Search for the cell housing the specified text and yield its (x, y) center coordinate. 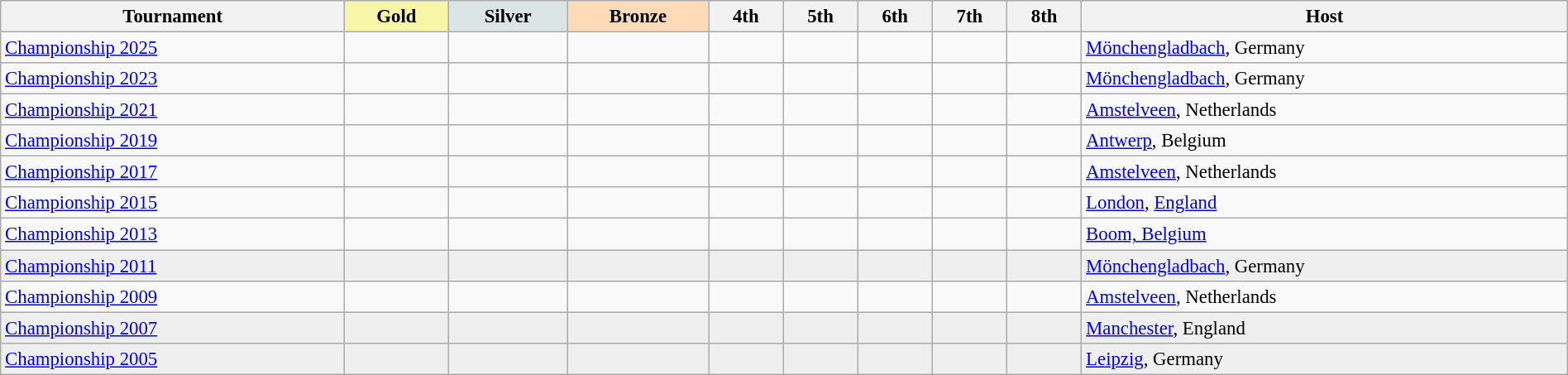
Championship 2007 (173, 328)
5th (820, 17)
London, England (1325, 203)
4th (746, 17)
Antwerp, Belgium (1325, 141)
Leipzig, Germany (1325, 358)
Host (1325, 17)
Gold (397, 17)
Silver (508, 17)
Championship 2023 (173, 79)
Boom, Belgium (1325, 234)
Championship 2021 (173, 110)
Championship 2013 (173, 234)
Championship 2009 (173, 296)
Championship 2015 (173, 203)
Championship 2025 (173, 48)
Championship 2019 (173, 141)
Manchester, England (1325, 328)
8th (1045, 17)
Tournament (173, 17)
Bronze (638, 17)
Championship 2005 (173, 358)
Championship 2017 (173, 172)
6th (895, 17)
7th (969, 17)
Championship 2011 (173, 266)
